Scan for the cell matching the given text and deliver its [X, Y] coordinate at center. 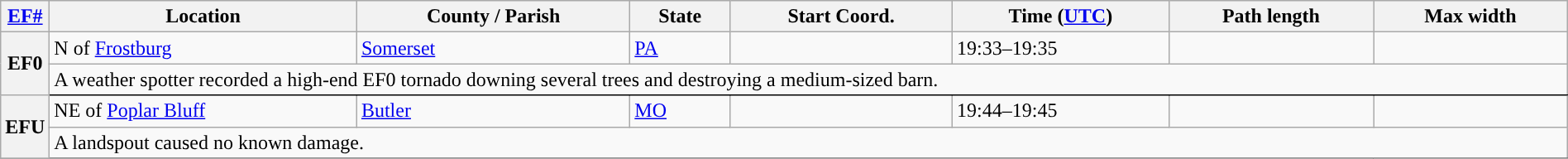
EF# [25, 17]
19:33–19:35 [1061, 48]
NE of Poplar Bluff [203, 111]
Max width [1470, 17]
EFU [25, 127]
PA [680, 48]
A weather spotter recorded a high-end EF0 tornado downing several trees and destroying a medium-sized barn. [809, 79]
MO [680, 111]
A landspout caused no known damage. [809, 142]
N of Frostburg [203, 48]
EF0 [25, 64]
19:44–19:45 [1061, 111]
County / Parish [493, 17]
Start Coord. [842, 17]
Somerset [493, 48]
Location [203, 17]
Path length [1270, 17]
State [680, 17]
Butler [493, 111]
Time (UTC) [1061, 17]
